Identify which cell holds the provided text, then report its (x, y) central coordinate. 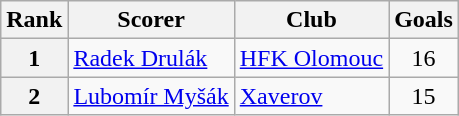
Radek Drulák (151, 58)
Goals (424, 20)
1 (34, 58)
Rank (34, 20)
Lubomír Myšák (151, 96)
2 (34, 96)
Xaverov (311, 96)
Club (311, 20)
Scorer (151, 20)
15 (424, 96)
HFK Olomouc (311, 58)
16 (424, 58)
